Scan for the cell matching the given text and deliver its [x, y] coordinate at center. 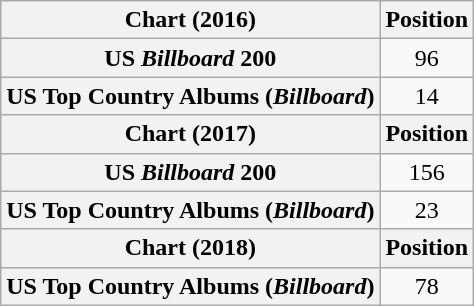
Chart (2017) [190, 134]
23 [427, 210]
78 [427, 286]
156 [427, 172]
Chart (2018) [190, 248]
Chart (2016) [190, 20]
14 [427, 96]
96 [427, 58]
